Output the [X, Y] coordinate of the center of the cell containing the given text.  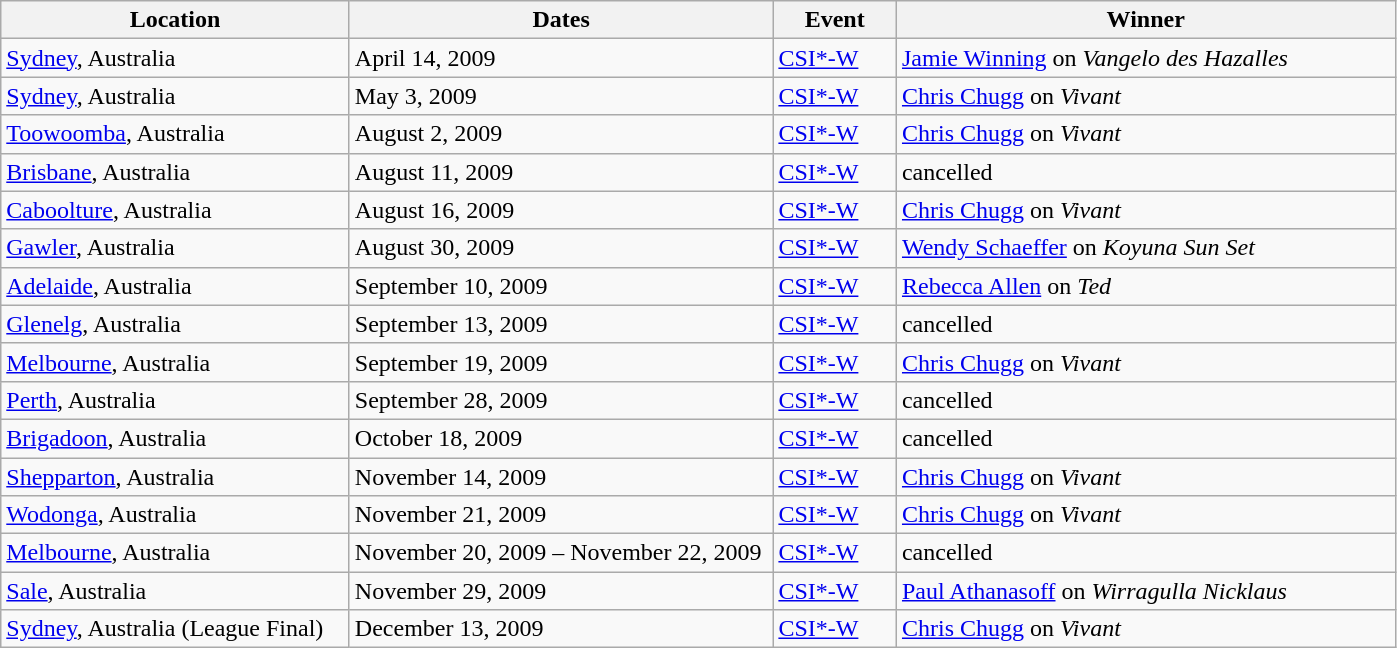
Brisbane, Australia [176, 172]
September 19, 2009 [561, 362]
Jamie Winning on Vangelo des Hazalles [1146, 58]
November 14, 2009 [561, 477]
November 20, 2009 – November 22, 2009 [561, 553]
August 2, 2009 [561, 134]
Glenelg, Australia [176, 324]
September 13, 2009 [561, 324]
Toowoomba, Australia [176, 134]
Event [835, 20]
Brigadoon, Australia [176, 438]
Winner [1146, 20]
Shepparton, Australia [176, 477]
December 13, 2009 [561, 629]
May 3, 2009 [561, 96]
August 11, 2009 [561, 172]
Rebecca Allen on Ted [1146, 286]
Adelaide, Australia [176, 286]
Caboolture, Australia [176, 210]
Sydney, Australia (League Final) [176, 629]
September 28, 2009 [561, 400]
Dates [561, 20]
Wendy Schaeffer on Koyuna Sun Set [1146, 248]
April 14, 2009 [561, 58]
Paul Athanasoff on Wirragulla Nicklaus [1146, 591]
Sale, Australia [176, 591]
Perth, Australia [176, 400]
November 29, 2009 [561, 591]
September 10, 2009 [561, 286]
October 18, 2009 [561, 438]
Location [176, 20]
August 16, 2009 [561, 210]
August 30, 2009 [561, 248]
Gawler, Australia [176, 248]
November 21, 2009 [561, 515]
Wodonga, Australia [176, 515]
